Capture the cell that displays the provided text and extract its (X, Y) central coordinate. 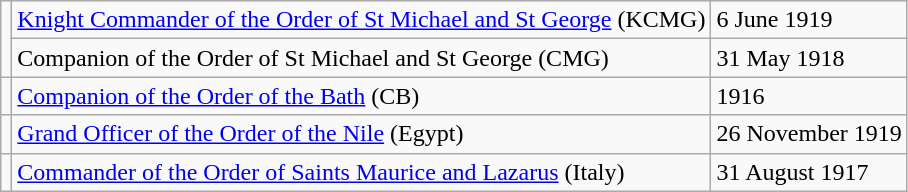
Commander of the Order of Saints Maurice and Lazarus (Italy) (362, 172)
6 June 1919 (809, 20)
31 August 1917 (809, 172)
Grand Officer of the Order of the Nile (Egypt) (362, 134)
26 November 1919 (809, 134)
Knight Commander of the Order of St Michael and St George (KCMG) (362, 20)
Companion of the Order of St Michael and St George (CMG) (362, 58)
1916 (809, 96)
Companion of the Order of the Bath (CB) (362, 96)
31 May 1918 (809, 58)
